Detect which cell encompasses the target text, then output its (X, Y) center coordinate. 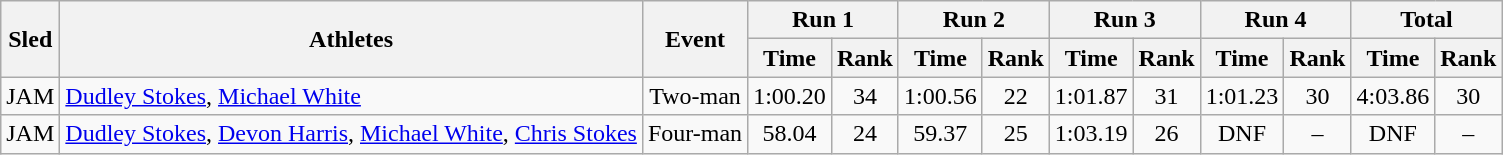
Sled (30, 39)
Dudley Stokes, Michael White (352, 96)
1:01.87 (1091, 96)
1:00.56 (940, 96)
Event (694, 39)
Total (1426, 20)
Two-man (694, 96)
34 (864, 96)
Dudley Stokes, Devon Harris, Michael White, Chris Stokes (352, 134)
1:00.20 (790, 96)
Athletes (352, 39)
31 (1166, 96)
1:01.23 (1242, 96)
4:03.86 (1393, 96)
25 (1016, 134)
Run 3 (1124, 20)
26 (1166, 134)
Run 1 (824, 20)
58.04 (790, 134)
24 (864, 134)
1:03.19 (1091, 134)
59.37 (940, 134)
Run 2 (974, 20)
Run 4 (1276, 20)
22 (1016, 96)
Four-man (694, 134)
